Pinpoint the cell where the given text exists, returning its [X, Y] midpoint coordinate. 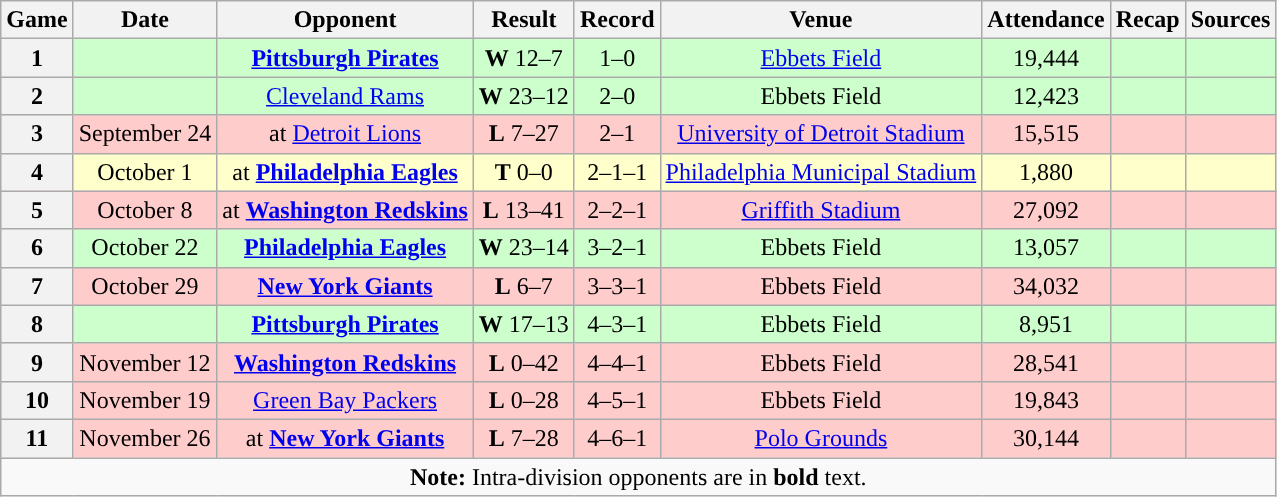
30,144 [1046, 438]
2–2–1 [617, 210]
October 1 [145, 172]
Griffith Stadium [821, 210]
October 8 [145, 210]
Green Bay Packers [345, 400]
3–3–1 [617, 286]
Philadelphia Municipal Stadium [821, 172]
Opponent [345, 20]
13,057 [1046, 248]
15,515 [1046, 134]
2–1–1 [617, 172]
November 26 [145, 438]
19,843 [1046, 400]
Result [524, 20]
2–0 [617, 96]
28,541 [1046, 362]
3–2–1 [617, 248]
Record [617, 20]
November 12 [145, 362]
W 23–14 [524, 248]
September 24 [145, 134]
27,092 [1046, 210]
Sources [1230, 20]
October 22 [145, 248]
1–0 [617, 58]
1 [37, 58]
8 [37, 324]
Recap [1148, 20]
at New York Giants [345, 438]
W 23–12 [524, 96]
4 [37, 172]
Game [37, 20]
10 [37, 400]
at Washington Redskins [345, 210]
University of Detroit Stadium [821, 134]
Attendance [1046, 20]
L 6–7 [524, 286]
2–1 [617, 134]
October 29 [145, 286]
11 [37, 438]
34,032 [1046, 286]
Cleveland Rams [345, 96]
T 0–0 [524, 172]
12,423 [1046, 96]
Polo Grounds [821, 438]
3 [37, 134]
6 [37, 248]
L 13–41 [524, 210]
4–5–1 [617, 400]
Venue [821, 20]
W 17–13 [524, 324]
at Philadelphia Eagles [345, 172]
5 [37, 210]
New York Giants [345, 286]
Washington Redskins [345, 362]
8,951 [1046, 324]
Note: Intra-division opponents are in bold text. [638, 477]
L 0–42 [524, 362]
W 12–7 [524, 58]
19,444 [1046, 58]
at Detroit Lions [345, 134]
4–6–1 [617, 438]
2 [37, 96]
9 [37, 362]
November 19 [145, 400]
L 7–27 [524, 134]
4–4–1 [617, 362]
L 0–28 [524, 400]
Date [145, 20]
1,880 [1046, 172]
7 [37, 286]
L 7–28 [524, 438]
Philadelphia Eagles [345, 248]
4–3–1 [617, 324]
